Determine the [x, y] coordinate at the center of the cell enclosing the given text.  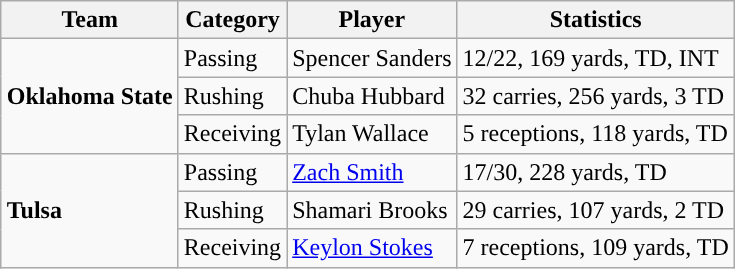
12/22, 169 yards, TD, INT [596, 58]
Tulsa [90, 210]
7 receptions, 109 yards, TD [596, 248]
Category [232, 20]
Zach Smith [372, 172]
Team [90, 20]
Oklahoma State [90, 96]
32 carries, 256 yards, 3 TD [596, 96]
29 carries, 107 yards, 2 TD [596, 210]
Shamari Brooks [372, 210]
Statistics [596, 20]
5 receptions, 118 yards, TD [596, 134]
17/30, 228 yards, TD [596, 172]
Keylon Stokes [372, 248]
Spencer Sanders [372, 58]
Chuba Hubbard [372, 96]
Player [372, 20]
Tylan Wallace [372, 134]
